Extract the [x, y] coordinate from the center of the cell holding the provided text.  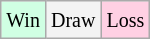
Win [24, 20]
Draw [72, 20]
Loss [126, 20]
